Capture the cell that displays the provided text and extract its (X, Y) central coordinate. 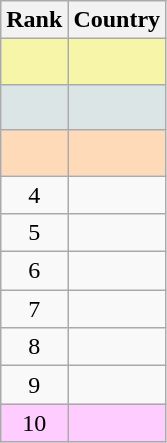
10 (34, 423)
5 (34, 233)
6 (34, 271)
8 (34, 347)
Rank (34, 20)
4 (34, 195)
7 (34, 309)
Country (117, 20)
9 (34, 385)
